Determine the [X, Y] coordinate at the center of the cell enclosing the given text.  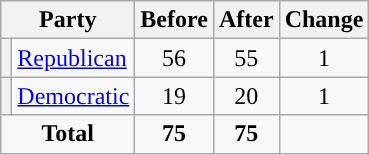
56 [174, 58]
Party [68, 20]
Total [68, 134]
Change [324, 20]
After [246, 20]
55 [246, 58]
19 [174, 96]
Republican [74, 58]
Before [174, 20]
Democratic [74, 96]
20 [246, 96]
